Determine the [x, y] coordinate at the center of the cell enclosing the given text.  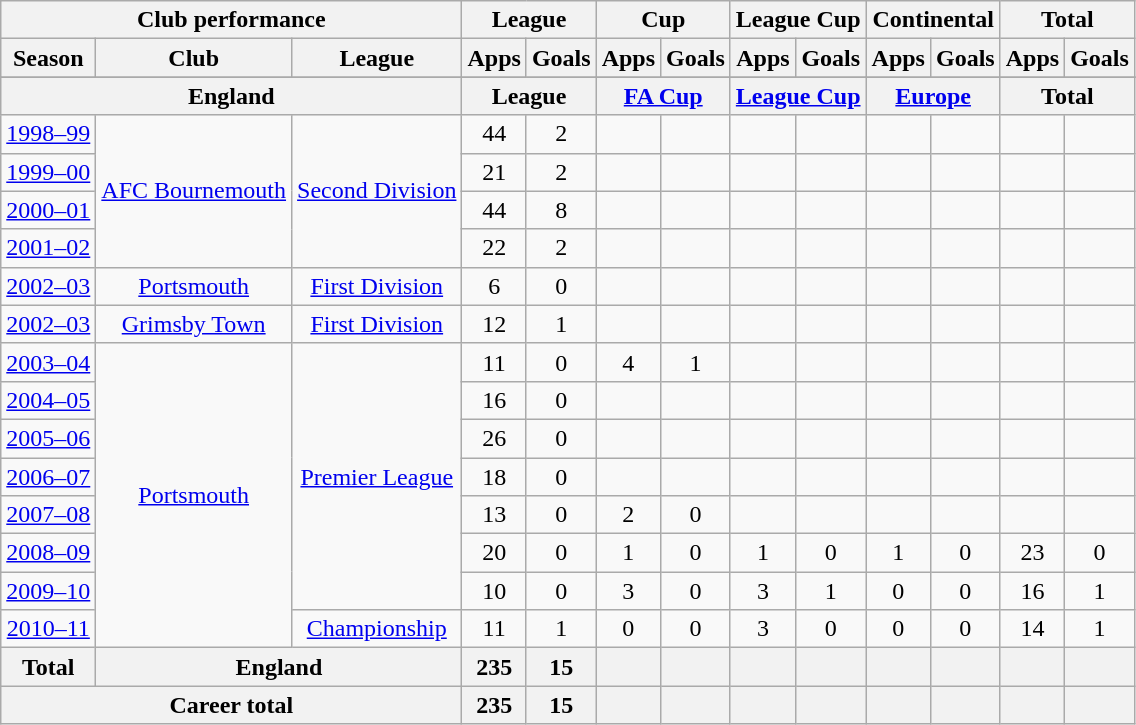
Championship [377, 629]
12 [494, 324]
Season [48, 58]
2001–02 [48, 248]
Europe [933, 96]
2006–07 [48, 477]
14 [1032, 629]
21 [494, 172]
8 [561, 210]
Grimsby Town [194, 324]
23 [1032, 553]
FA Cup [663, 96]
13 [494, 515]
2005–06 [48, 438]
Second Division [377, 191]
2010–11 [48, 629]
AFC Bournemouth [194, 191]
26 [494, 438]
2008–09 [48, 553]
22 [494, 248]
Club [194, 58]
Cup [663, 20]
6 [494, 286]
2004–05 [48, 400]
10 [494, 591]
1999–00 [48, 172]
20 [494, 553]
Career total [232, 705]
18 [494, 477]
Club performance [232, 20]
2009–10 [48, 591]
2003–04 [48, 362]
4 [628, 362]
Premier League [377, 476]
1998–99 [48, 134]
Continental [933, 20]
2000–01 [48, 210]
2007–08 [48, 515]
